Provide the [X, Y] coordinate of the cell's center where the given text is located.  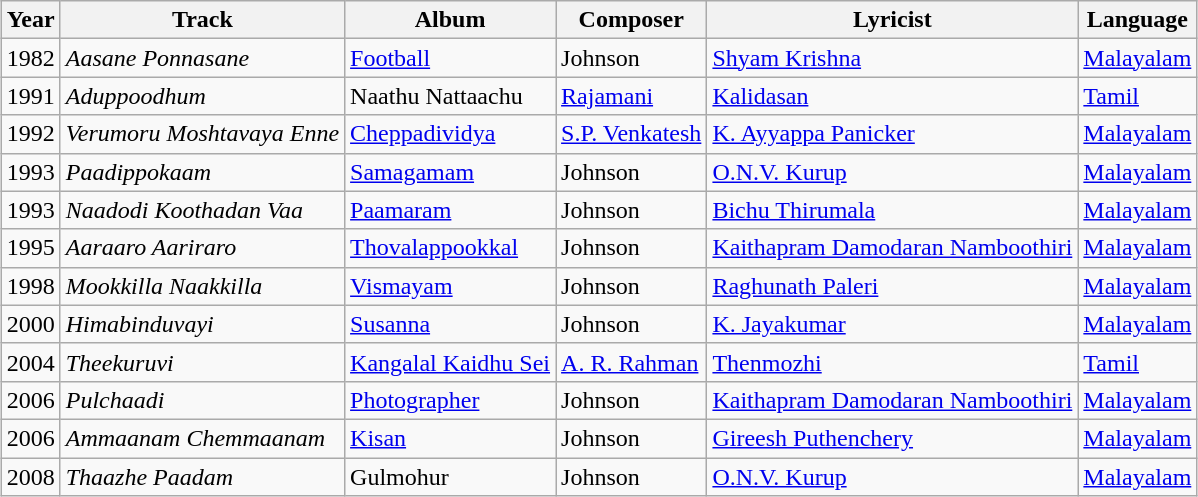
Kisan [450, 438]
Language [1138, 20]
Thaazhe Paadam [202, 477]
Paamaram [450, 210]
Aasane Ponnasane [202, 58]
Lyricist [892, 20]
Raghunath Paleri [892, 286]
Susanna [450, 324]
Kalidasan [892, 96]
1995 [30, 248]
Himabinduvayi [202, 324]
Gulmohur [450, 477]
Mookkilla Naakkilla [202, 286]
Vismayam [450, 286]
1998 [30, 286]
Aduppoodhum [202, 96]
Bichu Thirumala [892, 210]
1991 [30, 96]
S.P. Venkatesh [632, 134]
Thovalappookkal [450, 248]
Ammaanam Chemmaanam [202, 438]
Rajamani [632, 96]
2000 [30, 324]
Thenmozhi [892, 362]
1982 [30, 58]
Photographer [450, 400]
K. Ayyappa Panicker [892, 134]
A. R. Rahman [632, 362]
Pulchaadi [202, 400]
Aaraaro Aariraro [202, 248]
Naathu Nattaachu [450, 96]
Verumoru Moshtavaya Enne [202, 134]
Naadodi Koothadan Vaa [202, 210]
Year [30, 20]
K. Jayakumar [892, 324]
Shyam Krishna [892, 58]
Composer [632, 20]
Kangalal Kaidhu Sei [450, 362]
Album [450, 20]
Samagamam [450, 172]
1992 [30, 134]
Football [450, 58]
Cheppadividya [450, 134]
Track [202, 20]
Theekuruvi [202, 362]
2004 [30, 362]
2008 [30, 477]
Gireesh Puthenchery [892, 438]
Paadippokaam [202, 172]
